For the text-containing cell, return its midpoint in (x, y) coordinate format. 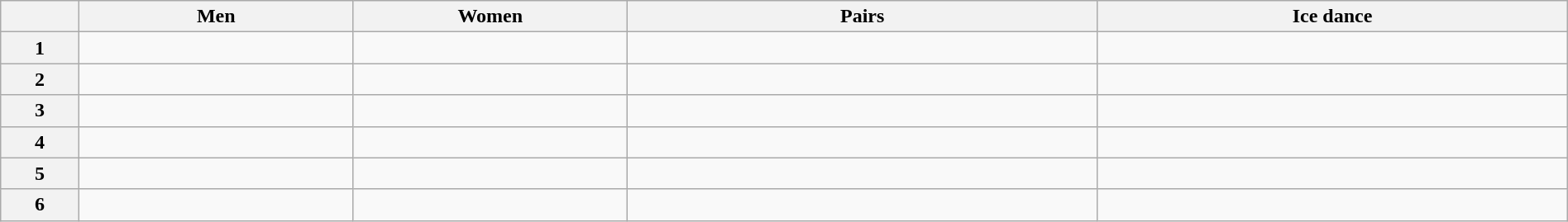
Ice dance (1332, 17)
Men (216, 17)
1 (40, 48)
3 (40, 111)
Women (490, 17)
5 (40, 173)
Pairs (863, 17)
4 (40, 142)
6 (40, 205)
2 (40, 79)
